From the cell containing the given text, extract its center point as [X, Y] coordinate. 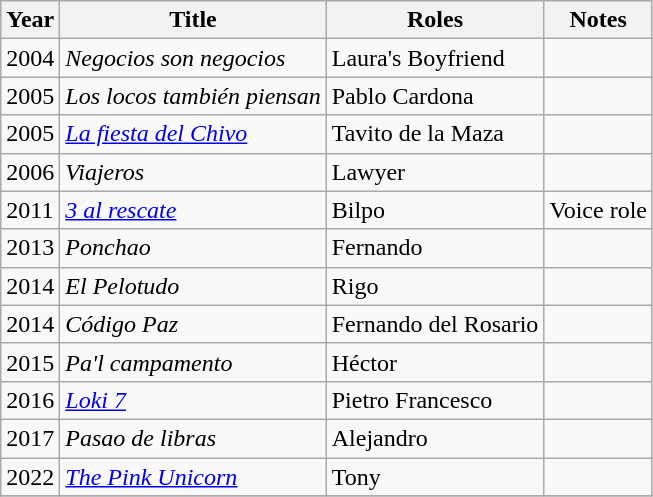
2022 [30, 477]
2015 [30, 362]
2017 [30, 438]
Ponchao [193, 248]
Pa'l campamento [193, 362]
Fernando [435, 248]
Viajeros [193, 172]
Laura's Boyfriend [435, 58]
2013 [30, 248]
El Pelotudo [193, 286]
The Pink Unicorn [193, 477]
Rigo [435, 286]
Código Paz [193, 324]
2006 [30, 172]
2011 [30, 210]
La fiesta del Chivo [193, 134]
Héctor [435, 362]
Voice role [598, 210]
Bilpo [435, 210]
Loki 7 [193, 400]
Tony [435, 477]
2004 [30, 58]
Pablo Cardona [435, 96]
Negocios son negocios [193, 58]
Year [30, 20]
Tavito de la Maza [435, 134]
Alejandro [435, 438]
Roles [435, 20]
Title [193, 20]
Lawyer [435, 172]
Fernando del Rosario [435, 324]
2016 [30, 400]
Los locos también piensan [193, 96]
Notes [598, 20]
Pietro Francesco [435, 400]
3 al rescate [193, 210]
Pasao de libras [193, 438]
